Return the [X, Y] coordinate for the center point of the cell that contains the specified text.  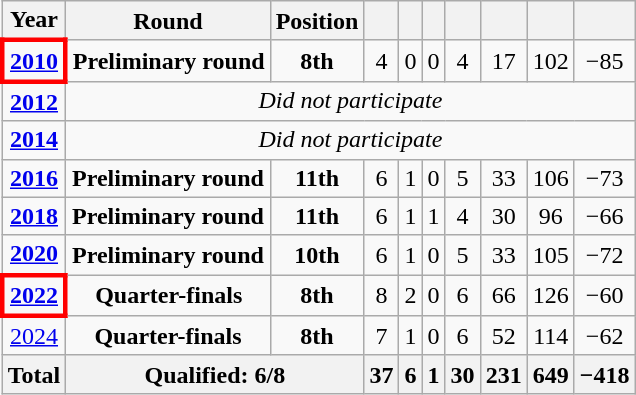
−418 [604, 374]
126 [550, 296]
−85 [604, 60]
2014 [34, 140]
10th [317, 255]
7 [382, 336]
2018 [34, 216]
2022 [34, 296]
Total [34, 374]
102 [550, 60]
231 [504, 374]
106 [550, 178]
2020 [34, 255]
2012 [34, 101]
114 [550, 336]
−62 [604, 336]
17 [504, 60]
105 [550, 255]
649 [550, 374]
Position [317, 21]
2010 [34, 60]
Qualified: 6/8 [215, 374]
52 [504, 336]
−73 [604, 178]
2016 [34, 178]
96 [550, 216]
8 [382, 296]
Round [168, 21]
Year [34, 21]
−60 [604, 296]
−66 [604, 216]
−72 [604, 255]
66 [504, 296]
2 [410, 296]
37 [382, 374]
2024 [34, 336]
